Detect which cell encompasses the target text, then output its [X, Y] center coordinate. 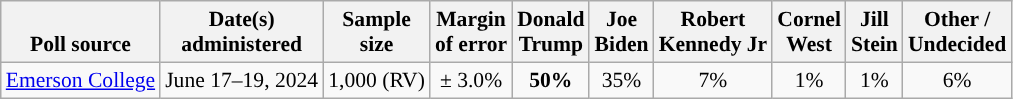
Other /Undecided [957, 32]
JillStein [874, 32]
35% [621, 80]
7% [714, 80]
± 3.0% [471, 80]
June 17–19, 2024 [242, 80]
6% [957, 80]
Date(s)administered [242, 32]
RobertKennedy Jr [714, 32]
Marginof error [471, 32]
Samplesize [376, 32]
Emerson College [80, 80]
1,000 (RV) [376, 80]
CornelWest [809, 32]
JoeBiden [621, 32]
50% [550, 80]
Poll source [80, 32]
DonaldTrump [550, 32]
